Locate the cell with the specified text and output its [X, Y] center coordinate. 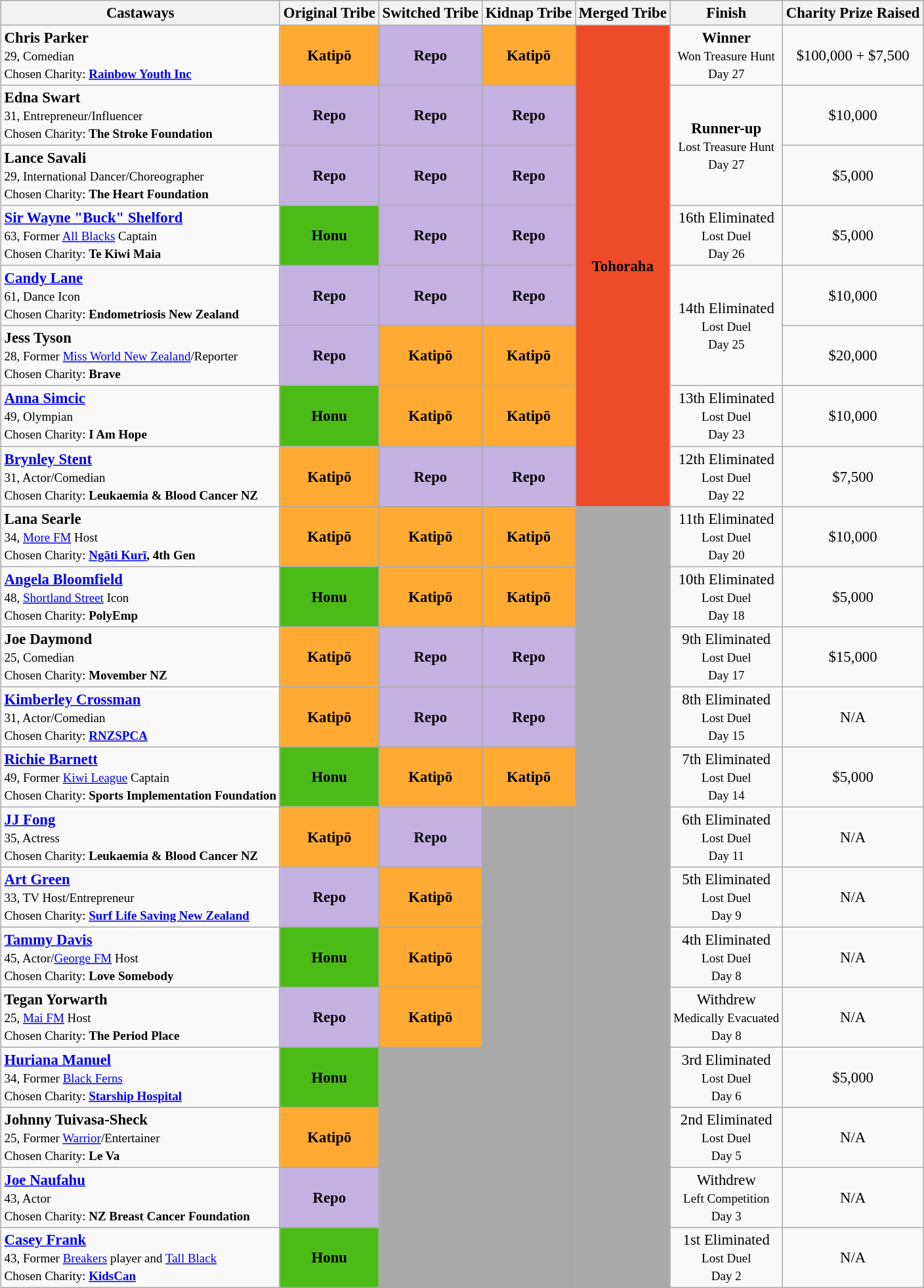
Runner-upLost Treasure HuntDay 27 [726, 146]
Finish [726, 13]
Lance Savali29, International Dancer/ChoreographerChosen Charity: The Heart Foundation [140, 176]
13th EliminatedLost DuelDay 23 [726, 416]
Jess Tyson28, Former Miss World New Zealand/ReporterChosen Charity: Brave [140, 356]
Tammy Davis45, Actor/George FM HostChosen Charity: Love Somebody [140, 957]
Merged Tribe [623, 13]
Casey Frank 43, Former Breakers player and Tall BlackChosen Charity: KidsCan [140, 1258]
Charity Prize Raised [852, 13]
Angela Bloomfield48, Shortland Street IconChosen Charity: PolyEmp [140, 597]
Art Green33, TV Host/EntrepreneurChosen Charity: Surf Life Saving New Zealand [140, 897]
Lana Searle34, More FM HostChosen Charity: Ngāti Kurī, 4th Gen [140, 536]
7th EliminatedLost DuelDay 14 [726, 777]
6th EliminatedLost DuelDay 11 [726, 837]
Switched Tribe [430, 13]
Brynley Stent31, Actor/ComedianChosen Charity: Leukaemia & Blood Cancer NZ [140, 477]
Johnny Tuivasa-Sheck25, Former Warrior/EntertainerChosen Charity: Le Va [140, 1138]
12th EliminatedLost DuelDay 22 [726, 477]
14th EliminatedLost DuelDay 25 [726, 326]
Richie Barnett49, Former Kiwi League CaptainChosen Charity: Sports Implementation Foundation [140, 777]
$20,000 [852, 356]
11th EliminatedLost DuelDay 20 [726, 536]
Original Tribe [329, 13]
4th EliminatedLost DuelDay 8 [726, 957]
Huriana Manuel34, Former Black FernsChosen Charity: Starship Hospital [140, 1077]
Joe Daymond25, ComedianChosen Charity: Movember NZ [140, 656]
8th EliminatedLost DuelDay 15 [726, 717]
Edna Swart31, Entrepreneur/InfluencerChosen Charity: The Stroke Foundation [140, 116]
2nd EliminatedLost DuelDay 5 [726, 1138]
Joe Naufahu43, ActorChosen Charity: NZ Breast Cancer Foundation [140, 1198]
WithdrewLeft CompetitionDay 3 [726, 1198]
Castaways [140, 13]
Chris Parker29, ComedianChosen Charity: Rainbow Youth Inc [140, 55]
WithdrewMedically EvacuatedDay 8 [726, 1018]
1st EliminatedLost DuelDay 2 [726, 1258]
Sir Wayne "Buck" Shelford 63, Former All Blacks CaptainChosen Charity: Te Kiwi Maia [140, 236]
WinnerWon Treasure HuntDay 27 [726, 55]
$100,000 + $7,500 [852, 55]
3rd EliminatedLost DuelDay 6 [726, 1077]
Kidnap Tribe [528, 13]
Tegan Yorwarth25, Mai FM HostChosen Charity: The Period Place [140, 1018]
5th EliminatedLost DuelDay 9 [726, 897]
Anna Simcic 49, OlympianChosen Charity: I Am Hope [140, 416]
Candy Lane61, Dance IconChosen Charity: Endometriosis New Zealand [140, 296]
$7,500 [852, 477]
10th EliminatedLost DuelDay 18 [726, 597]
$15,000 [852, 656]
Tohoraha [623, 265]
16th EliminatedLost DuelDay 26 [726, 236]
JJ Fong35, ActressChosen Charity: Leukaemia & Blood Cancer NZ [140, 837]
9th EliminatedLost DuelDay 17 [726, 656]
Kimberley Crossman31, Actor/ComedianChosen Charity: RNZSPCA [140, 717]
